Search for the cell housing the specified text and yield its [x, y] center coordinate. 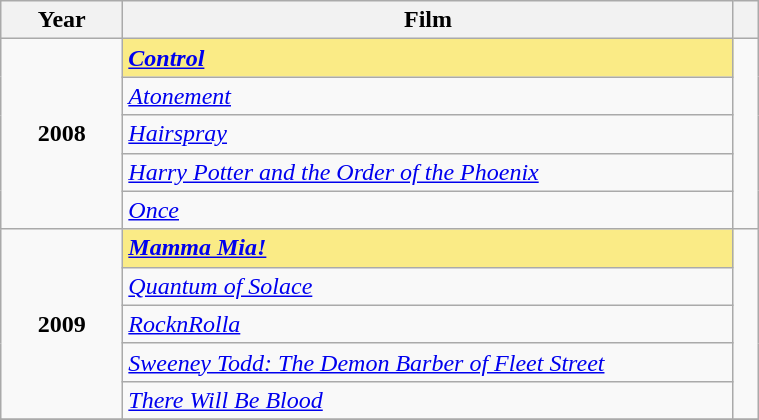
Quantum of Solace [428, 286]
Hairspray [428, 134]
Mamma Mia! [428, 248]
There Will Be Blood [428, 400]
Once [428, 210]
Control [428, 58]
2009 [62, 324]
Sweeney Todd: The Demon Barber of Fleet Street [428, 362]
Atonement [428, 96]
Harry Potter and the Order of the Phoenix [428, 172]
Film [428, 20]
RocknRolla [428, 324]
2008 [62, 134]
Year [62, 20]
